Locate the cell with the specified text and output its (x, y) center coordinate. 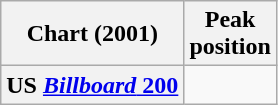
US Billboard 200 (92, 85)
Peakposition (230, 34)
Chart (2001) (92, 34)
